Return (x, y) of the center of cell containing provided text 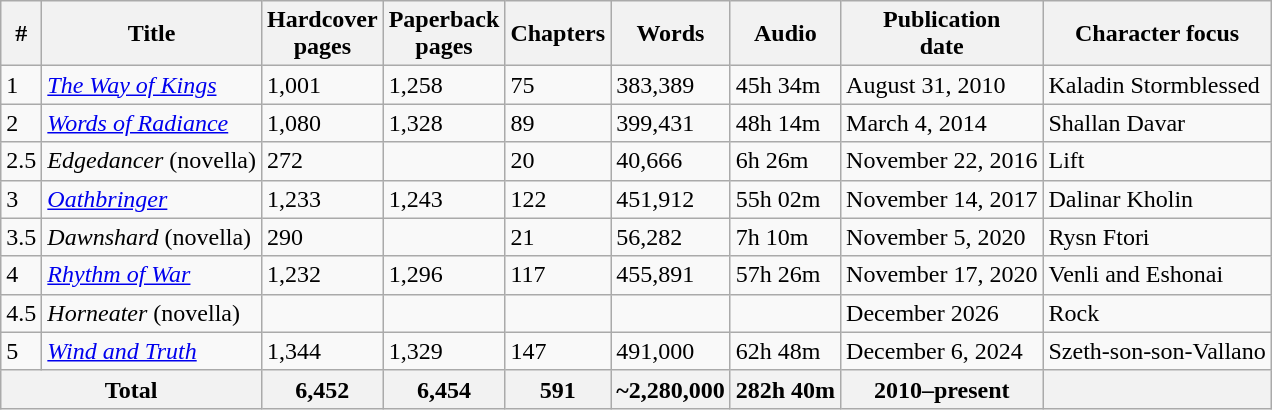
1 (22, 85)
45h 34m (785, 85)
August 31, 2010 (942, 85)
Wind and Truth (152, 351)
November 14, 2017 (942, 199)
December 6, 2024 (942, 351)
Character focus (1157, 34)
November 5, 2020 (942, 237)
November 22, 2016 (942, 161)
1,232 (322, 275)
3.5 (22, 237)
117 (558, 275)
Venli and Eshonai (1157, 275)
40,666 (671, 161)
December 2026 (942, 313)
Publicationdate (942, 34)
1,344 (322, 351)
122 (558, 199)
Shallan Davar (1157, 123)
20 (558, 161)
Paperbackpages (444, 34)
48h 14m (785, 123)
3 (22, 199)
~2,280,000 (671, 389)
1,296 (444, 275)
# (22, 34)
383,389 (671, 85)
591 (558, 389)
21 (558, 237)
Rysn Ftori (1157, 237)
56,282 (671, 237)
290 (322, 237)
Title (152, 34)
Lift (1157, 161)
Rhythm of War (152, 275)
62h 48m (785, 351)
1,258 (444, 85)
Words of Radiance (152, 123)
4.5 (22, 313)
89 (558, 123)
2.5 (22, 161)
6h 26m (785, 161)
Audio (785, 34)
7h 10m (785, 237)
282h 40m (785, 389)
1,328 (444, 123)
2010–present (942, 389)
Horneater (novella) (152, 313)
57h 26m (785, 275)
455,891 (671, 275)
Chapters (558, 34)
55h 02m (785, 199)
Dawnshard (novella) (152, 237)
399,431 (671, 123)
Total (132, 389)
1,243 (444, 199)
Hardcoverpages (322, 34)
147 (558, 351)
272 (322, 161)
Words (671, 34)
Dalinar Kholin (1157, 199)
451,912 (671, 199)
1,233 (322, 199)
Edgedancer (novella) (152, 161)
4 (22, 275)
5 (22, 351)
2 (22, 123)
1,080 (322, 123)
March 4, 2014 (942, 123)
6,452 (322, 389)
Szeth-son-son-Vallano (1157, 351)
6,454 (444, 389)
Oathbringer (152, 199)
1,329 (444, 351)
1,001 (322, 85)
Rock (1157, 313)
Kaladin Stormblessed (1157, 85)
The Way of Kings (152, 85)
November 17, 2020 (942, 275)
75 (558, 85)
491,000 (671, 351)
